For the text-containing cell, return its midpoint in [x, y] coordinate format. 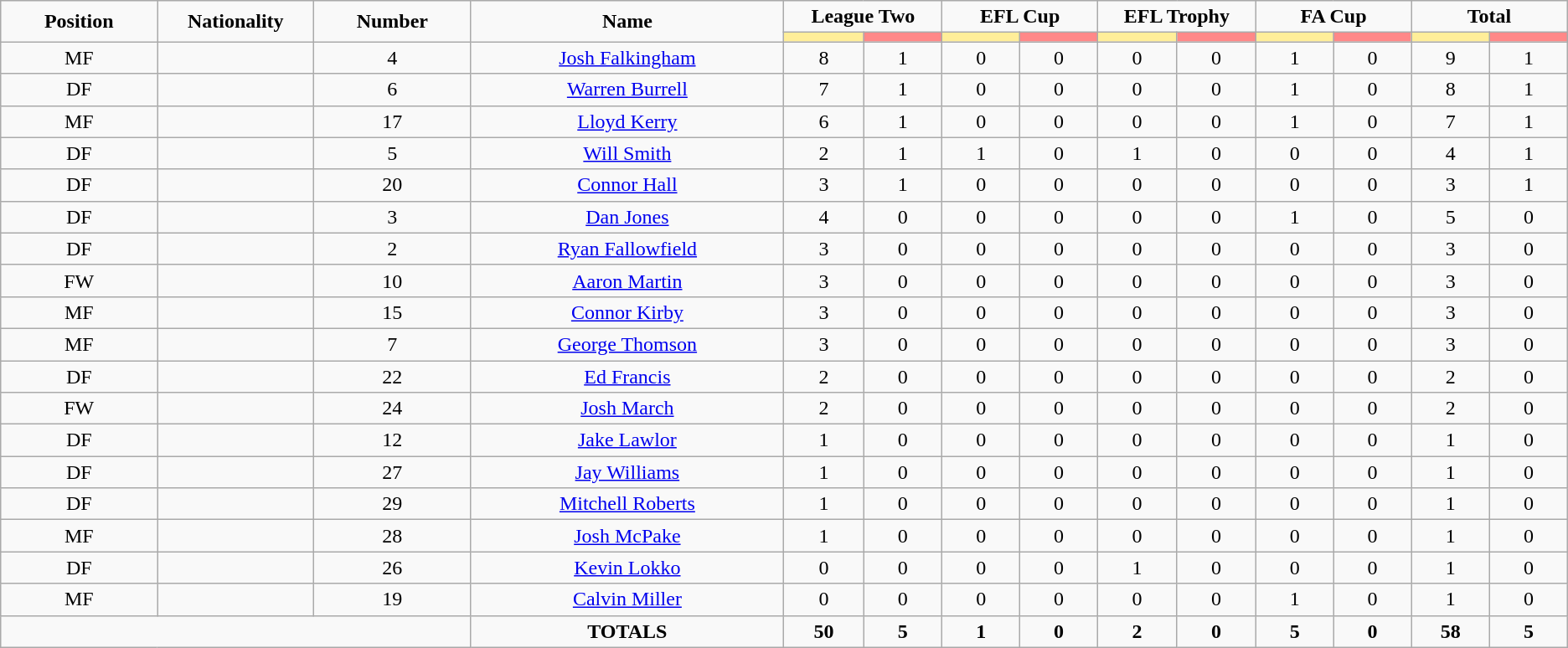
19 [392, 599]
22 [392, 376]
Josh Falkingham [627, 58]
Kevin Lokko [627, 568]
20 [392, 185]
Jay Williams [627, 472]
28 [392, 536]
Lloyd Kerry [627, 121]
Will Smith [627, 153]
58 [1451, 631]
Mitchell Roberts [627, 504]
15 [392, 312]
Total [1489, 17]
Nationality [236, 22]
Name [627, 22]
Dan Jones [627, 217]
Jake Lawlor [627, 440]
TOTALS [627, 631]
EFL Cup [1020, 17]
26 [392, 568]
17 [392, 121]
Number [392, 22]
Ed Francis [627, 376]
Aaron Martin [627, 280]
George Thomson [627, 344]
9 [1451, 58]
50 [824, 631]
Position [79, 22]
12 [392, 440]
27 [392, 472]
EFL Trophy [1176, 17]
Calvin Miller [627, 599]
Connor Hall [627, 185]
Josh March [627, 409]
FA Cup [1333, 17]
Connor Kirby [627, 312]
Ryan Fallowfield [627, 249]
League Two [863, 17]
10 [392, 280]
24 [392, 409]
29 [392, 504]
Warren Burrell [627, 90]
Josh McPake [627, 536]
